Return (x, y) of the center of cell containing provided text 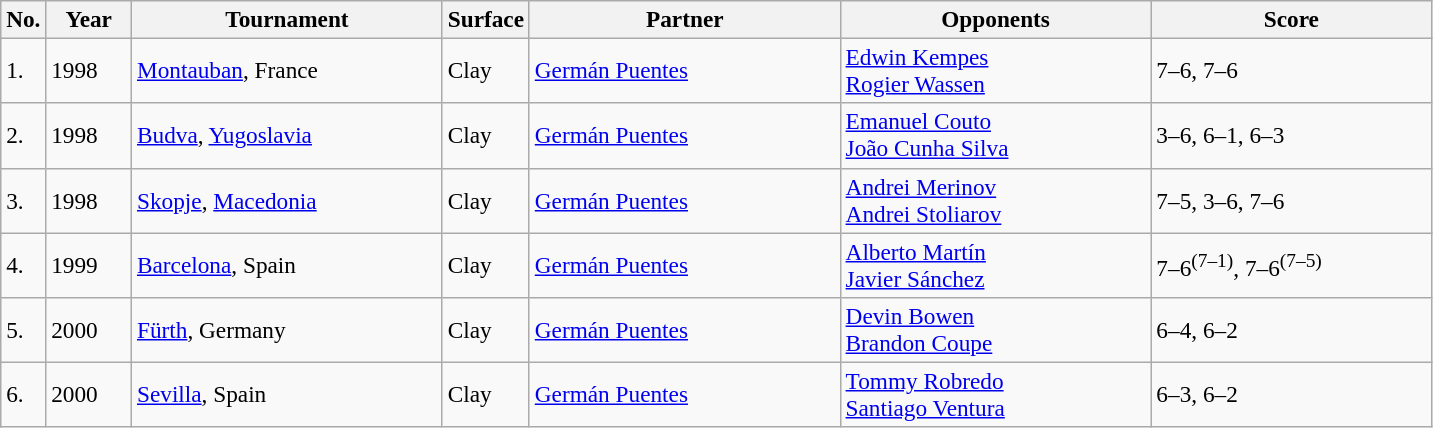
Tommy Robredo Santiago Ventura (996, 394)
6. (24, 394)
Partner (684, 19)
Devin Bowen Brandon Coupe (996, 330)
6–4, 6–2 (1292, 330)
4. (24, 264)
3. (24, 200)
Tournament (288, 19)
Year (89, 19)
Barcelona, Spain (288, 264)
Montauban, France (288, 70)
7–5, 3–6, 7–6 (1292, 200)
Score (1292, 19)
1999 (89, 264)
Emanuel Couto João Cunha Silva (996, 136)
Edwin Kempes Rogier Wassen (996, 70)
5. (24, 330)
Alberto Martín Javier Sánchez (996, 264)
Surface (486, 19)
Skopje, Macedonia (288, 200)
No. (24, 19)
Budva, Yugoslavia (288, 136)
3–6, 6–1, 6–3 (1292, 136)
Fürth, Germany (288, 330)
7–6(7–1), 7–6(7–5) (1292, 264)
Andrei Merinov Andrei Stoliarov (996, 200)
1. (24, 70)
6–3, 6–2 (1292, 394)
Sevilla, Spain (288, 394)
2. (24, 136)
Opponents (996, 19)
7–6, 7–6 (1292, 70)
